Scan for the cell matching the given text and deliver its [X, Y] coordinate at center. 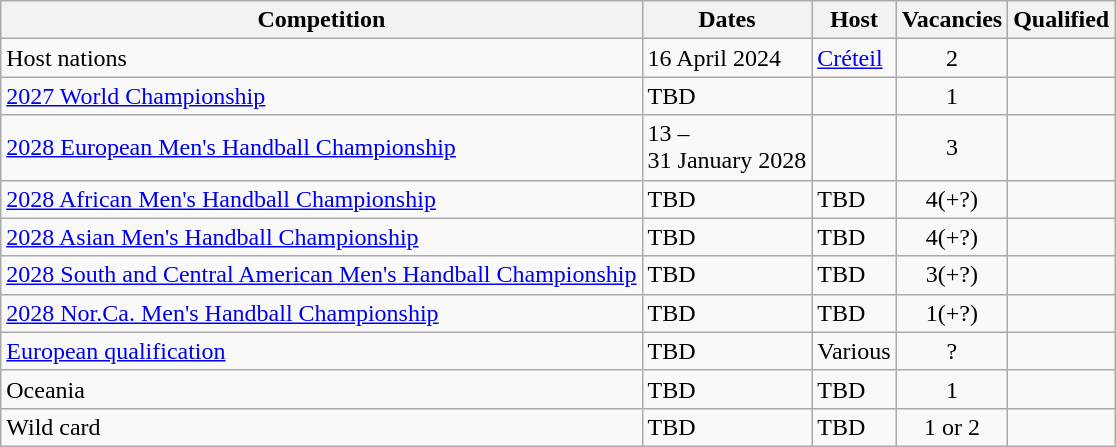
? [952, 351]
16 April 2024 [727, 58]
Dates [727, 20]
Créteil [854, 58]
2 [952, 58]
European qualification [322, 351]
Wild card [322, 427]
Vacancies [952, 20]
2028 African Men's Handball Championship [322, 199]
2028 European Men's Handball Championship [322, 148]
13 –31 January 2028 [727, 148]
2027 World Championship [322, 96]
Competition [322, 20]
Host nations [322, 58]
2028 Asian Men's Handball Championship [322, 237]
Host [854, 20]
3 [952, 148]
Various [854, 351]
Qualified [1062, 20]
2028 South and Central American Men's Handball Championship [322, 275]
1 or 2 [952, 427]
1(+?) [952, 313]
Oceania [322, 389]
3(+?) [952, 275]
2028 Nor.Ca. Men's Handball Championship [322, 313]
